Provide the [x, y] coordinate of the cell's center where the given text is located.  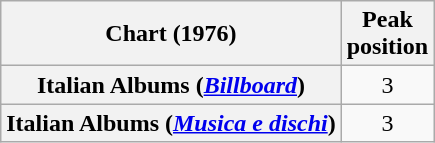
Italian Albums (Billboard) [171, 85]
Peakposition [387, 34]
Chart (1976) [171, 34]
Italian Albums (Musica e dischi) [171, 123]
